Pinpoint the cell where the given text exists, returning its [X, Y] midpoint coordinate. 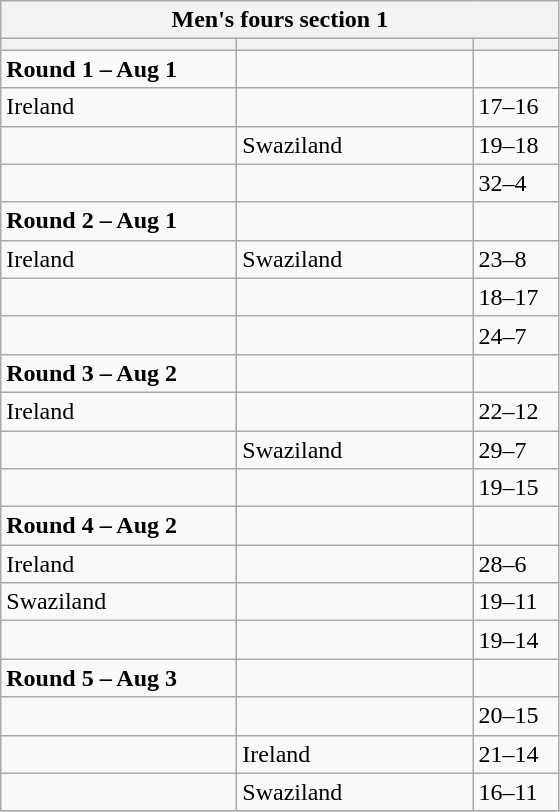
20–15 [516, 716]
29–7 [516, 449]
19–11 [516, 602]
Round 1 – Aug 1 [119, 69]
Round 4 – Aug 2 [119, 526]
32–4 [516, 183]
24–7 [516, 335]
22–12 [516, 411]
23–8 [516, 259]
Round 3 – Aug 2 [119, 373]
16–11 [516, 792]
19–15 [516, 488]
21–14 [516, 754]
19–14 [516, 640]
Men's fours section 1 [280, 20]
Round 5 – Aug 3 [119, 678]
19–18 [516, 145]
17–16 [516, 107]
18–17 [516, 297]
Round 2 – Aug 1 [119, 221]
28–6 [516, 564]
